Search for the cell housing the specified text and yield its (X, Y) center coordinate. 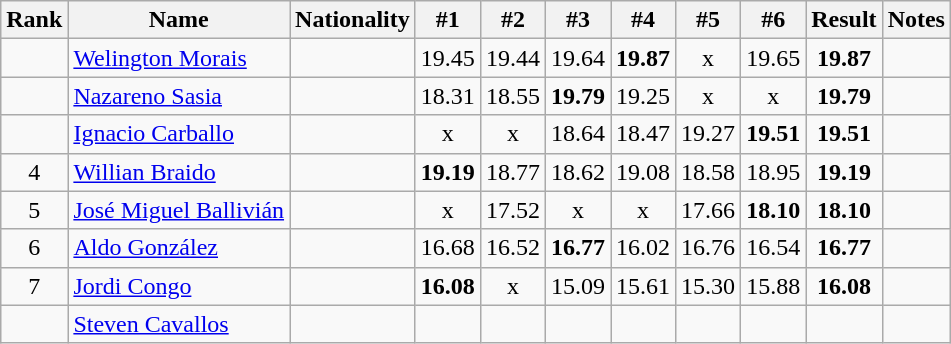
7 (34, 286)
Notes (916, 20)
Jordi Congo (179, 286)
18.95 (774, 172)
Nazareno Sasia (179, 96)
#1 (448, 20)
18.77 (512, 172)
15.61 (642, 286)
17.52 (512, 210)
Ignacio Carballo (179, 134)
16.76 (708, 248)
#5 (708, 20)
4 (34, 172)
19.64 (578, 58)
Aldo González (179, 248)
José Miguel Ballivián (179, 210)
18.64 (578, 134)
19.27 (708, 134)
18.31 (448, 96)
Rank (34, 20)
Nationality (353, 20)
15.09 (578, 286)
Result (844, 20)
#3 (578, 20)
15.30 (708, 286)
#4 (642, 20)
18.47 (642, 134)
15.88 (774, 286)
18.62 (578, 172)
19.25 (642, 96)
#6 (774, 20)
17.66 (708, 210)
19.08 (642, 172)
#2 (512, 20)
Name (179, 20)
19.45 (448, 58)
Willian Braido (179, 172)
16.54 (774, 248)
18.55 (512, 96)
18.58 (708, 172)
19.65 (774, 58)
5 (34, 210)
19.44 (512, 58)
Steven Cavallos (179, 324)
16.68 (448, 248)
Welington Morais (179, 58)
6 (34, 248)
16.02 (642, 248)
16.52 (512, 248)
